From the cell containing the given text, extract its center point as (X, Y) coordinate. 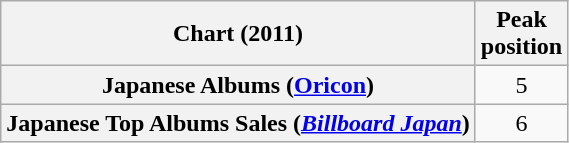
Japanese Albums (Oricon) (238, 85)
5 (521, 85)
Peakposition (521, 34)
6 (521, 123)
Chart (2011) (238, 34)
Japanese Top Albums Sales (Billboard Japan) (238, 123)
